Pinpoint the cell where the given text exists, returning its (X, Y) midpoint coordinate. 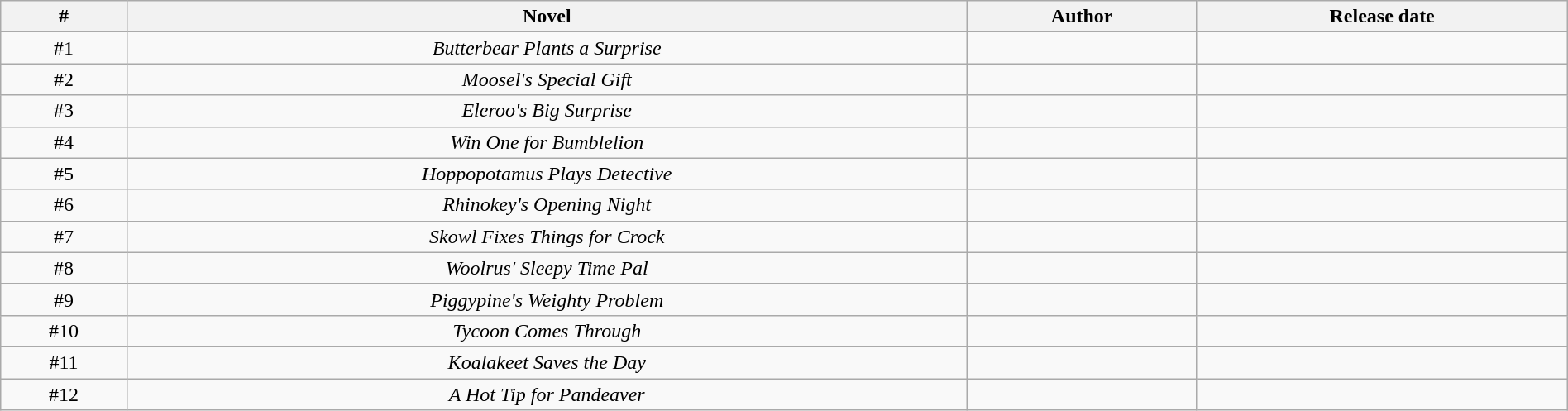
#1 (64, 48)
#12 (64, 394)
#6 (64, 205)
Woolrus' Sleepy Time Pal (547, 268)
#7 (64, 237)
Hoppopotamus Plays Detective (547, 174)
Eleroo's Big Surprise (547, 111)
Butterbear Plants a Surprise (547, 48)
Win One for Bumblelion (547, 142)
#4 (64, 142)
Author (1082, 17)
Moosel's Special Gift (547, 79)
Rhinokey's Opening Night (547, 205)
A Hot Tip for Pandeaver (547, 394)
#3 (64, 111)
#11 (64, 362)
Piggypine's Weighty Problem (547, 299)
#5 (64, 174)
Skowl Fixes Things for Crock (547, 237)
# (64, 17)
Release date (1382, 17)
Koalakeet Saves the Day (547, 362)
#10 (64, 331)
Tycoon Comes Through (547, 331)
#9 (64, 299)
Novel (547, 17)
#2 (64, 79)
#8 (64, 268)
